Scan for the cell matching the given text and deliver its (x, y) coordinate at center. 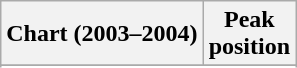
Chart (2003–2004) (102, 34)
Peakposition (249, 34)
